Extract the (X, Y) coordinate from the center of the cell holding the provided text.  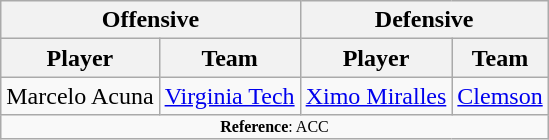
Ximo Miralles (376, 96)
Marcelo Acuna (80, 96)
Reference: ACC (274, 127)
Offensive (150, 20)
Clemson (500, 96)
Defensive (424, 20)
Virginia Tech (230, 96)
